Return the (X, Y) coordinate for the center point of the cell that contains the specified text.  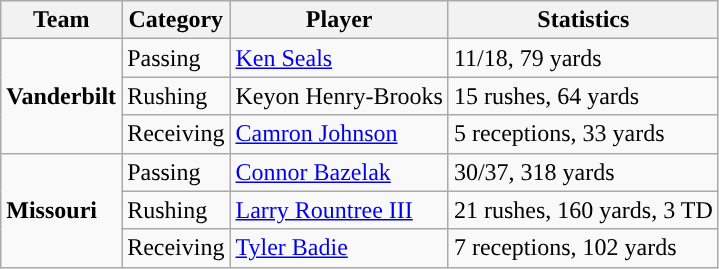
Team (62, 20)
Tyler Badie (339, 248)
Missouri (62, 210)
Keyon Henry-Brooks (339, 96)
7 receptions, 102 yards (583, 248)
5 receptions, 33 yards (583, 134)
Category (176, 20)
Camron Johnson (339, 134)
15 rushes, 64 yards (583, 96)
11/18, 79 yards (583, 58)
21 rushes, 160 yards, 3 TD (583, 210)
Player (339, 20)
Connor Bazelak (339, 172)
Ken Seals (339, 58)
30/37, 318 yards (583, 172)
Larry Rountree III (339, 210)
Vanderbilt (62, 96)
Statistics (583, 20)
